Detect which cell encompasses the target text, then output its (X, Y) center coordinate. 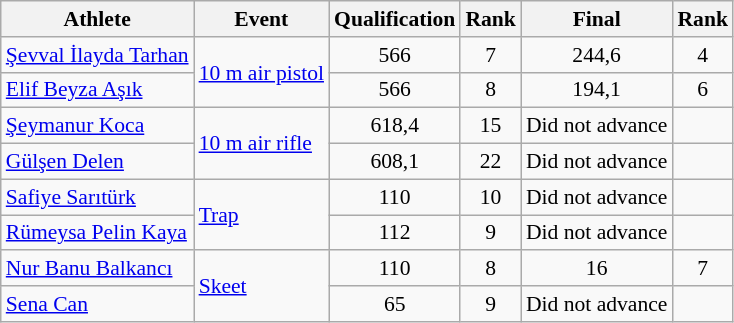
22 (490, 162)
6 (702, 90)
Final (597, 19)
Şeymanur Koca (98, 126)
4 (702, 55)
Gülşen Delen (98, 162)
Trap (262, 214)
10 m air rifle (262, 144)
Rümeysa Pelin Kaya (98, 233)
Event (262, 19)
Nur Banu Balkancı (98, 269)
244,6 (597, 55)
10 m air pistol (262, 72)
Skeet (262, 286)
Elif Beyza Aşık (98, 90)
65 (394, 304)
15 (490, 126)
618,4 (394, 126)
608,1 (394, 162)
Athlete (98, 19)
Safiye Sarıtürk (98, 197)
Şevval İlayda Tarhan (98, 55)
10 (490, 197)
194,1 (597, 90)
Sena Can (98, 304)
112 (394, 233)
16 (597, 269)
Qualification (394, 19)
